From the cell containing the given text, extract its center point as [X, Y] coordinate. 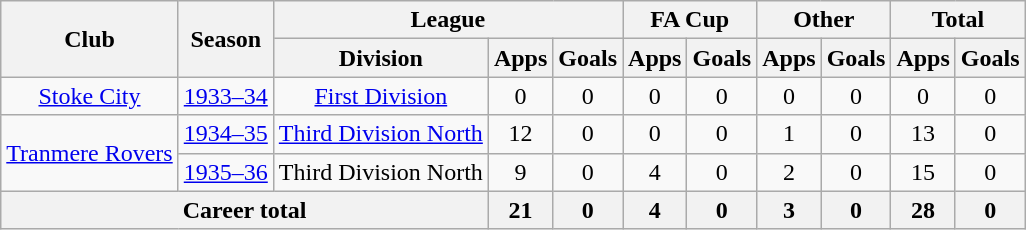
13 [923, 134]
First Division [380, 96]
12 [520, 134]
Other [824, 20]
Stoke City [90, 96]
Career total [245, 210]
1934–35 [226, 134]
1 [789, 134]
2 [789, 172]
3 [789, 210]
9 [520, 172]
28 [923, 210]
21 [520, 210]
15 [923, 172]
Total [958, 20]
Club [90, 39]
Division [380, 58]
Season [226, 39]
Tranmere Rovers [90, 153]
League [448, 20]
FA Cup [690, 20]
1935–36 [226, 172]
1933–34 [226, 96]
